Provide the [X, Y] coordinate of the cell's center where the given text is located.  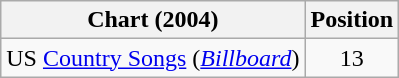
US Country Songs (Billboard) [153, 58]
Chart (2004) [153, 20]
13 [352, 58]
Position [352, 20]
